Pinpoint the cell where the given text exists, returning its (x, y) midpoint coordinate. 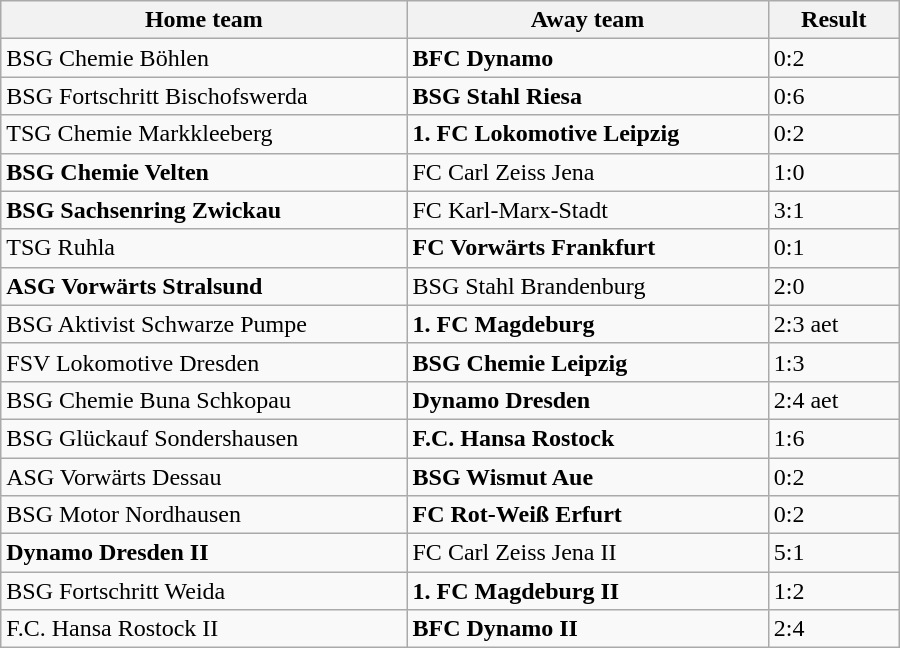
TSG Chemie Markkleeberg (204, 134)
Dynamo Dresden II (204, 553)
1:6 (834, 438)
FC Vorwärts Frankfurt (588, 248)
BSG Stahl Riesa (588, 96)
Dynamo Dresden (588, 400)
FC Karl-Marx-Stadt (588, 210)
BSG Sachsenring Zwickau (204, 210)
FSV Lokomotive Dresden (204, 362)
TSG Ruhla (204, 248)
BSG Chemie Velten (204, 172)
0:6 (834, 96)
FC Carl Zeiss Jena (588, 172)
BSG Wismut Aue (588, 477)
BSG Chemie Buna Schkopau (204, 400)
Home team (204, 20)
2:3 aet (834, 324)
1. FC Lokomotive Leipzig (588, 134)
BSG Motor Nordhausen (204, 515)
1:3 (834, 362)
3:1 (834, 210)
F.C. Hansa Rostock II (204, 629)
ASG Vorwärts Dessau (204, 477)
BSG Chemie Leipzig (588, 362)
BFC Dynamo (588, 58)
1:2 (834, 591)
2:4 aet (834, 400)
0:1 (834, 248)
F.C. Hansa Rostock (588, 438)
ASG Vorwärts Stralsund (204, 286)
FC Carl Zeiss Jena II (588, 553)
BSG Glückauf Sondershausen (204, 438)
BSG Chemie Böhlen (204, 58)
BSG Fortschritt Weida (204, 591)
FC Rot-Weiß Erfurt (588, 515)
2:4 (834, 629)
1:0 (834, 172)
BSG Stahl Brandenburg (588, 286)
5:1 (834, 553)
BSG Aktivist Schwarze Pumpe (204, 324)
1. FC Magdeburg II (588, 591)
Away team (588, 20)
1. FC Magdeburg (588, 324)
BFC Dynamo II (588, 629)
2:0 (834, 286)
BSG Fortschritt Bischofswerda (204, 96)
Result (834, 20)
